Provide the [X, Y] coordinate of the cell's center where the given text is located.  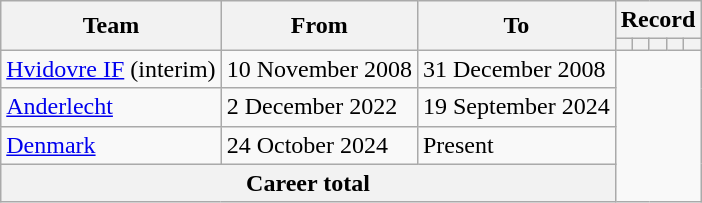
24 October 2024 [319, 145]
2 December 2022 [319, 107]
19 September 2024 [516, 107]
Present [516, 145]
Hvidovre IF (interim) [111, 69]
To [516, 26]
Team [111, 26]
Anderlecht [111, 107]
31 December 2008 [516, 69]
Denmark [111, 145]
Record [658, 20]
Career total [308, 183]
10 November 2008 [319, 69]
From [319, 26]
